For the text-containing cell, return its midpoint in [X, Y] coordinate format. 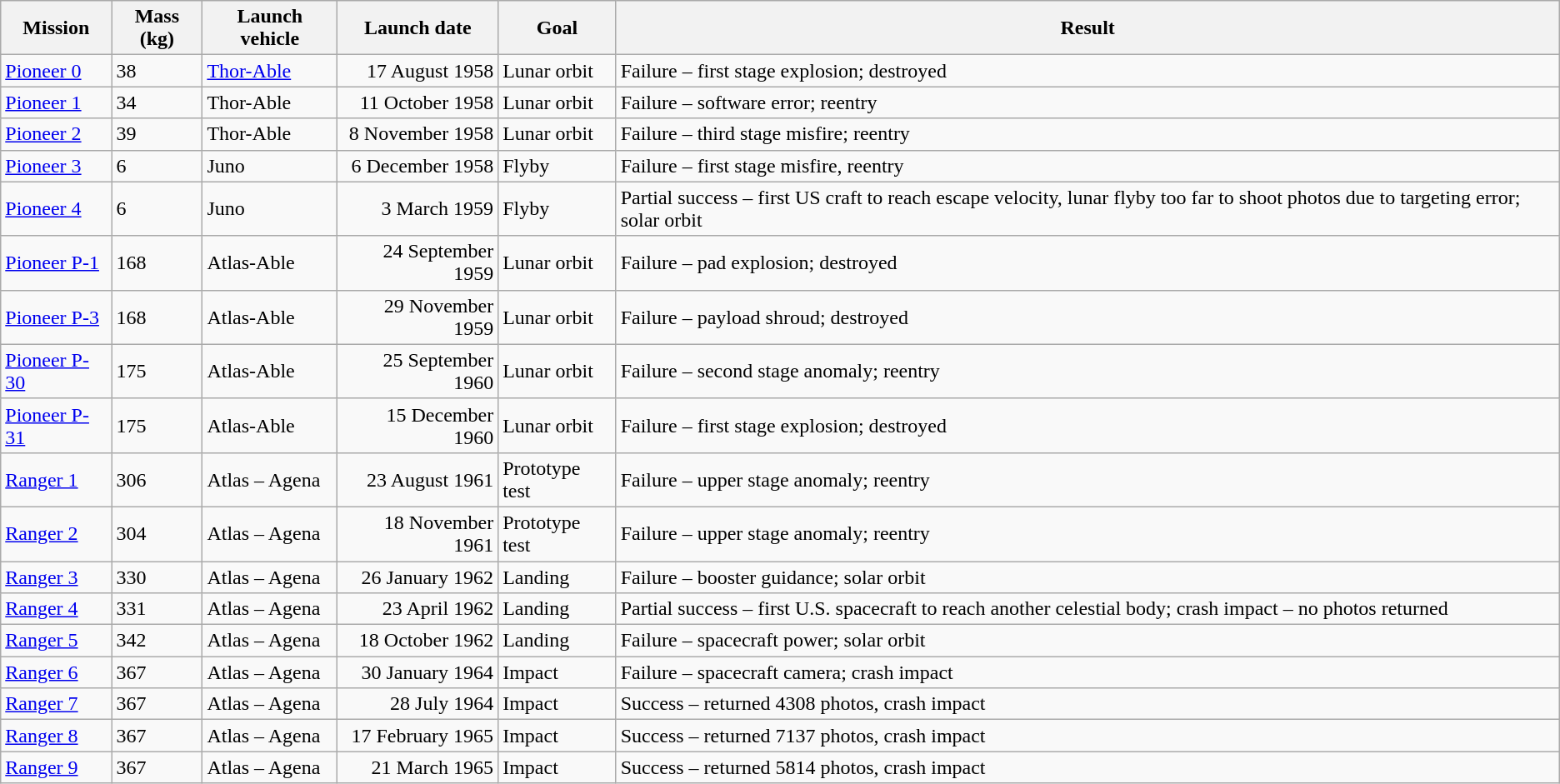
Partial success – first U.S. spacecraft to reach another celestial body; crash impact – no photos returned [1087, 609]
Pioneer 4 [57, 208]
3 March 1959 [418, 208]
23 April 1962 [418, 609]
331 [157, 609]
25 September 1960 [418, 372]
Pioneer 0 [57, 71]
Success – returned 7137 photos, crash impact [1087, 736]
24 September 1959 [418, 263]
30 January 1964 [418, 672]
Ranger 4 [57, 609]
Failure – software error; reentry [1087, 102]
Mission [57, 28]
Success – returned 4308 photos, crash impact [1087, 704]
34 [157, 102]
29 November 1959 [418, 317]
Pioneer 3 [57, 166]
Failure – pad explosion; destroyed [1087, 263]
Failure – second stage anomaly; reentry [1087, 372]
Ranger 6 [57, 672]
18 October 1962 [418, 641]
Ranger 1 [57, 480]
Pioneer P-1 [57, 263]
Ranger 5 [57, 641]
11 October 1958 [418, 102]
Mass (kg) [157, 28]
Failure – booster guidance; solar orbit [1087, 577]
39 [157, 134]
21 March 1965 [418, 767]
Ranger 8 [57, 736]
Pioneer P-30 [57, 372]
342 [157, 641]
Success – returned 5814 photos, crash impact [1087, 767]
28 July 1964 [418, 704]
38 [157, 71]
330 [157, 577]
Launch vehicle [270, 28]
Failure – payload shroud; destroyed [1087, 317]
Ranger 2 [57, 533]
Failure – spacecraft power; solar orbit [1087, 641]
8 November 1958 [418, 134]
23 August 1961 [418, 480]
Pioneer P-31 [57, 425]
Result [1087, 28]
Failure – first stage misfire, reentry [1087, 166]
Goal [557, 28]
17 February 1965 [418, 736]
26 January 1962 [418, 577]
Failure – spacecraft camera; crash impact [1087, 672]
304 [157, 533]
17 August 1958 [418, 71]
15 December 1960 [418, 425]
Partial success – first US craft to reach escape velocity, lunar flyby too far to shoot photos due to targeting error; solar orbit [1087, 208]
Launch date [418, 28]
Pioneer 1 [57, 102]
Pioneer 2 [57, 134]
Failure – third stage misfire; reentry [1087, 134]
Ranger 3 [57, 577]
306 [157, 480]
Ranger 9 [57, 767]
Pioneer P-3 [57, 317]
6 December 1958 [418, 166]
18 November 1961 [418, 533]
Ranger 7 [57, 704]
